Determine the (X, Y) coordinate at the center of the cell enclosing the given text.  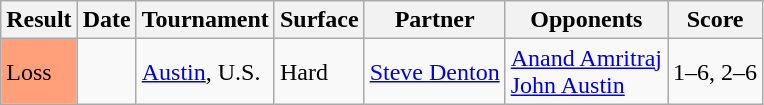
Steve Denton (434, 72)
Anand Amritraj John Austin (586, 72)
Loss (39, 72)
Surface (319, 20)
1–6, 2–6 (716, 72)
Opponents (586, 20)
Date (106, 20)
Result (39, 20)
Hard (319, 72)
Score (716, 20)
Tournament (205, 20)
Austin, U.S. (205, 72)
Partner (434, 20)
